From the cell containing the given text, extract its center point as [X, Y] coordinate. 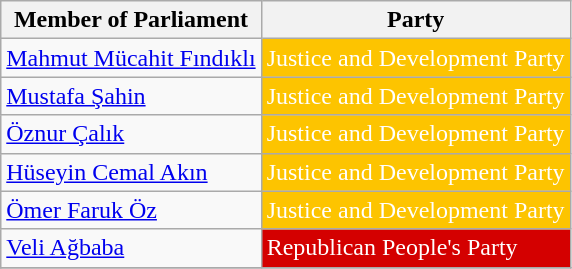
Republican People's Party [416, 248]
Member of Parliament [131, 20]
Öznur Çalık [131, 134]
Party [416, 20]
Ömer Faruk Öz [131, 210]
Hüseyin Cemal Akın [131, 172]
Mustafa Şahin [131, 96]
Veli Ağbaba [131, 248]
Mahmut Mücahit Fındıklı [131, 58]
